Scan for the cell matching the given text and deliver its (X, Y) coordinate at center. 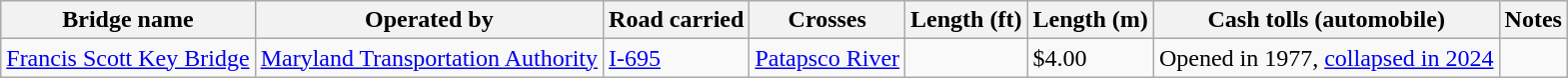
Patapsco River (827, 58)
Length (ft) (966, 20)
Length (m) (1090, 20)
Maryland Transportation Authority (429, 58)
Notes (1533, 20)
Opened in 1977, collapsed in 2024 (1326, 58)
Francis Scott Key Bridge (128, 58)
I-695 (677, 58)
Cash tolls (automobile) (1326, 20)
Crosses (827, 20)
Road carried (677, 20)
$4.00 (1090, 58)
Bridge name (128, 20)
Operated by (429, 20)
